For the text-containing cell, return its midpoint in [x, y] coordinate format. 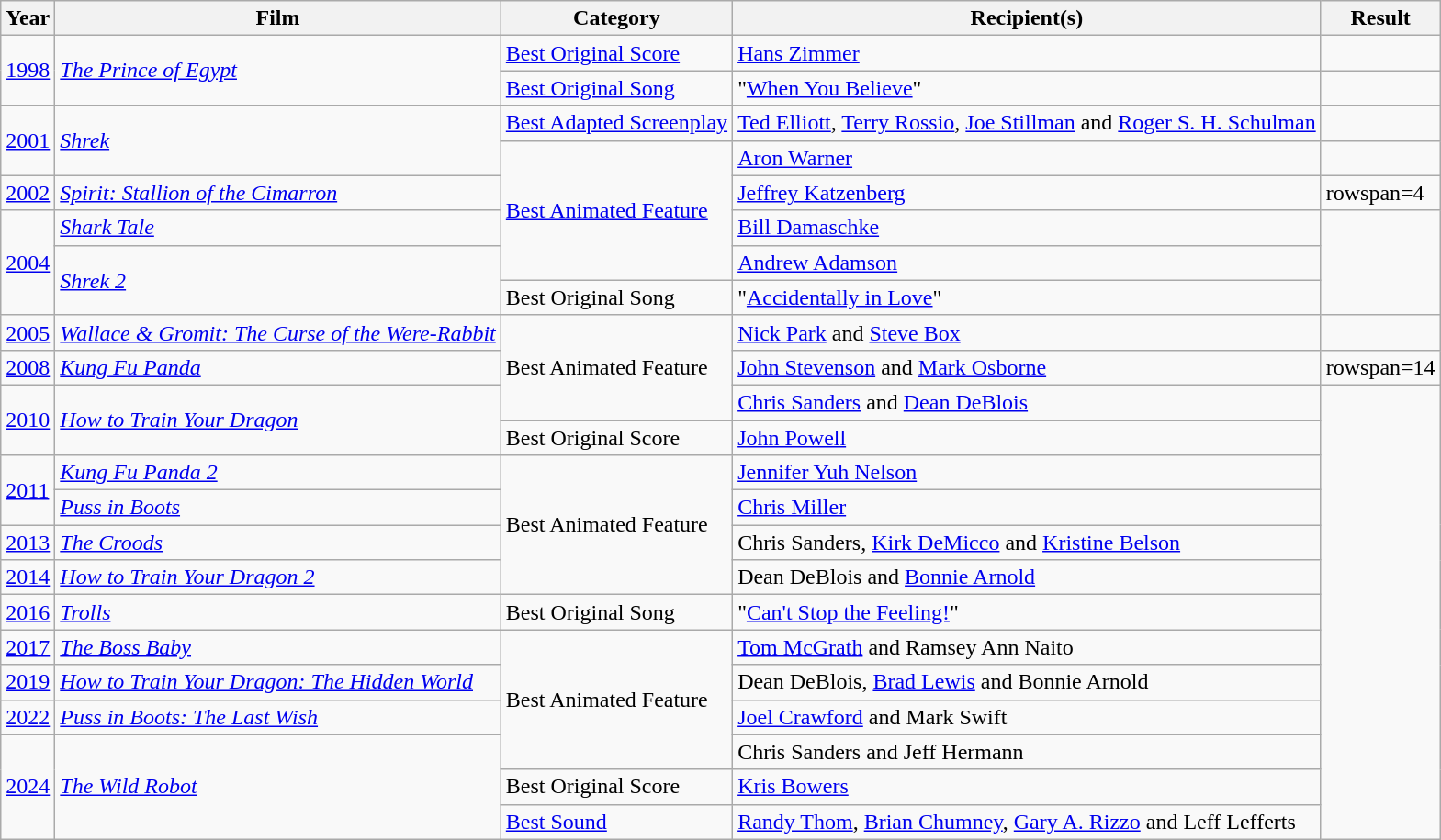
How to Train Your Dragon [277, 420]
Chris Miller [1027, 508]
The Prince of Egypt [277, 71]
Nick Park and Steve Box [1027, 332]
Kung Fu Panda 2 [277, 473]
Kung Fu Panda [277, 367]
rowspan=4 [1380, 193]
Puss in Boots [277, 508]
How to Train Your Dragon: The Hidden World [277, 682]
Aron Warner [1027, 158]
Film [277, 18]
John Stevenson and Mark Osborne [1027, 367]
Joel Crawford and Mark Swift [1027, 717]
Jeffrey Katzenberg [1027, 193]
Result [1380, 18]
Andrew Adamson [1027, 263]
Shark Tale [277, 228]
2008 [28, 367]
Dean DeBlois and Bonnie Arnold [1027, 577]
2013 [28, 543]
The Croods [277, 543]
Wallace & Gromit: The Curse of the Were-Rabbit [277, 332]
Puss in Boots: The Last Wish [277, 717]
Chris Sanders, Kirk DeMicco and Kristine Belson [1027, 543]
2024 [28, 787]
2017 [28, 647]
2005 [28, 332]
How to Train Your Dragon 2 [277, 577]
Trolls [277, 612]
John Powell [1027, 438]
Category [616, 18]
Year [28, 18]
Shrek 2 [277, 280]
Dean DeBlois, Brad Lewis and Bonnie Arnold [1027, 682]
"Accidentally in Love" [1027, 297]
"When You Believe" [1027, 88]
Jennifer Yuh Nelson [1027, 473]
2022 [28, 717]
1998 [28, 71]
"Can't Stop the Feeling!" [1027, 612]
Hans Zimmer [1027, 53]
The Wild Robot [277, 787]
2001 [28, 140]
2016 [28, 612]
The Boss Baby [277, 647]
2004 [28, 263]
rowspan=14 [1380, 367]
Randy Thom, Brian Chumney, Gary A. Rizzo and Leff Lefferts [1027, 822]
Best Sound [616, 822]
Recipient(s) [1027, 18]
Bill Damaschke [1027, 228]
2019 [28, 682]
Spirit: Stallion of the Cimarron [277, 193]
Shrek [277, 140]
Ted Elliott, Terry Rossio, Joe Stillman and Roger S. H. Schulman [1027, 123]
2014 [28, 577]
Kris Bowers [1027, 787]
Tom McGrath and Ramsey Ann Naito [1027, 647]
Chris Sanders and Dean DeBlois [1027, 402]
2010 [28, 420]
2002 [28, 193]
Chris Sanders and Jeff Hermann [1027, 752]
Best Adapted Screenplay [616, 123]
2011 [28, 490]
